Identify which cell holds the provided text, then report its [x, y] central coordinate. 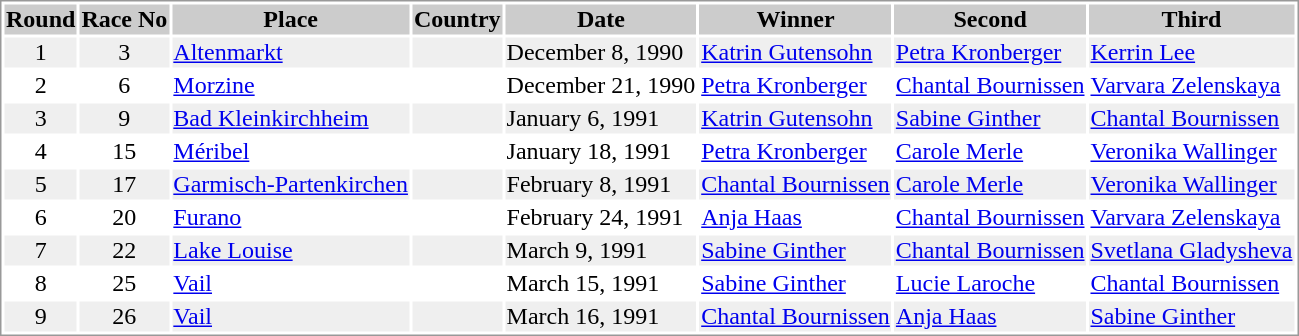
January 6, 1991 [601, 119]
22 [124, 251]
Méribel [291, 151]
Morzine [291, 85]
March 9, 1991 [601, 251]
Round [40, 19]
February 8, 1991 [601, 185]
Country [457, 19]
26 [124, 317]
Kerrin Lee [1192, 53]
December 21, 1990 [601, 85]
8 [40, 283]
25 [124, 283]
1 [40, 53]
17 [124, 185]
Winner [796, 19]
Lucie Laroche [990, 283]
Race No [124, 19]
Date [601, 19]
February 24, 1991 [601, 217]
4 [40, 151]
March 15, 1991 [601, 283]
2 [40, 85]
Furano [291, 217]
January 18, 1991 [601, 151]
Third [1192, 19]
Bad Kleinkirchheim [291, 119]
December 8, 1990 [601, 53]
Place [291, 19]
Altenmarkt [291, 53]
7 [40, 251]
Second [990, 19]
20 [124, 217]
Lake Louise [291, 251]
Svetlana Gladysheva [1192, 251]
15 [124, 151]
March 16, 1991 [601, 317]
5 [40, 185]
Garmisch-Partenkirchen [291, 185]
